Search for the cell housing the specified text and yield its (X, Y) center coordinate. 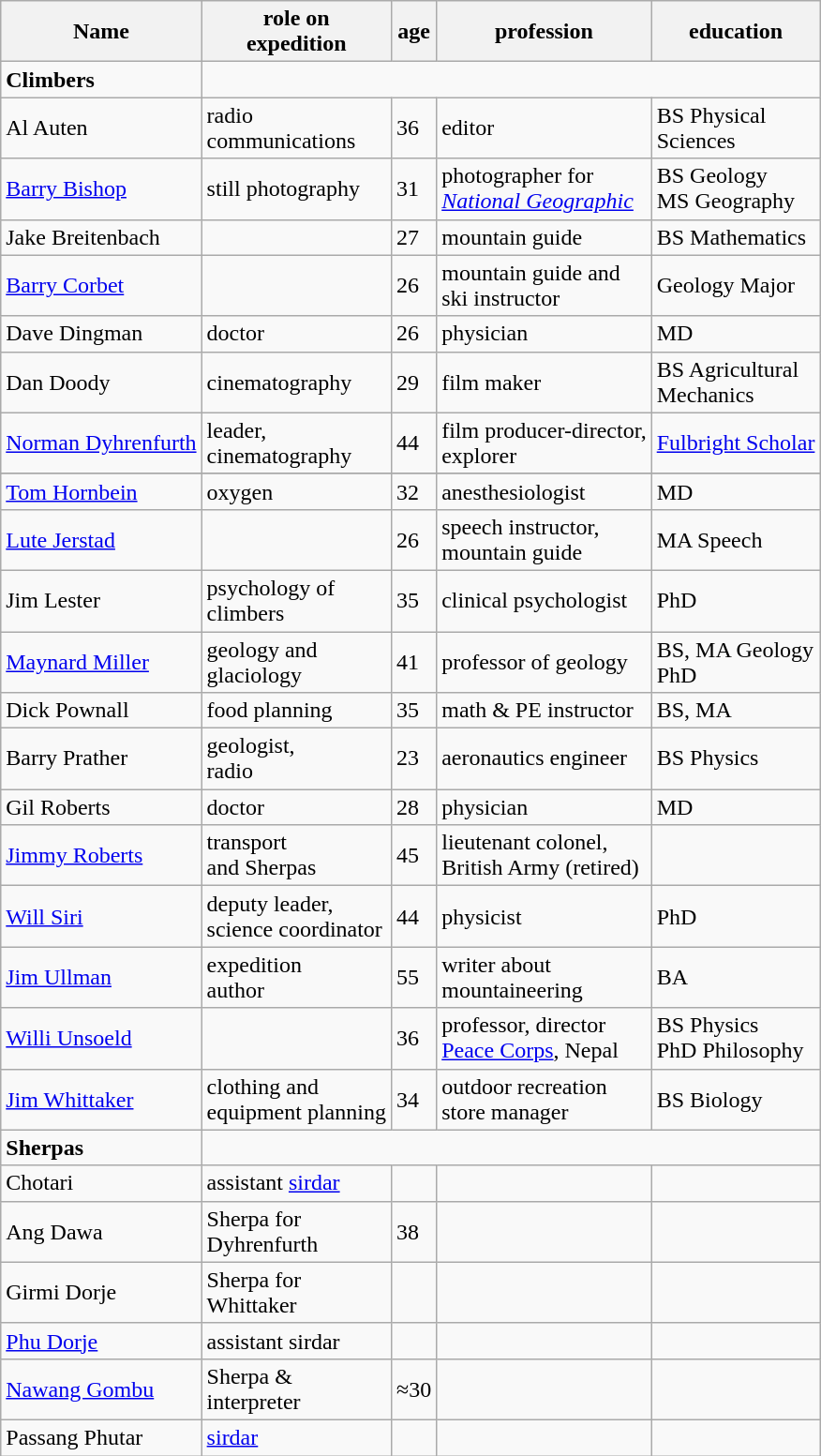
professor, directorPeace Corps, Nepal (545, 1039)
32 (413, 491)
BS Physics (736, 759)
Sherpa &interpreter (296, 1389)
Dave Dingman (101, 334)
23 (413, 759)
Norman Dyhrenfurth (101, 443)
anesthesiologist (545, 491)
Jimmy Roberts (101, 855)
Phu Dorje (101, 1341)
55 (413, 977)
expeditionauthor (296, 977)
Passang Phutar (101, 1437)
aeronautics engineer (545, 759)
role onexpedition (296, 32)
transportand Sherpas (296, 855)
Dick Pownall (101, 711)
leader,cinematography (296, 443)
Willi Unsoeld (101, 1039)
Dan Doody (101, 383)
Sherpa forWhittaker (296, 1292)
film producer-director,explorer (545, 443)
Maynard Miller (101, 662)
age (413, 32)
Nawang Gombu (101, 1389)
BS Biology (736, 1099)
psychology ofclimbers (296, 600)
writer aboutmountaineering (545, 977)
BS, MA GeologyPhD (736, 662)
Jim Lester (101, 600)
Fulbright Scholar (736, 443)
BS Mathematics (736, 237)
Barry Prather (101, 759)
deputy leader,science coordinator (296, 917)
Will Siri (101, 917)
Geology Major (736, 285)
professor of geology (545, 662)
28 (413, 807)
education (736, 32)
29 (413, 383)
38 (413, 1232)
cinematography (296, 383)
Sherpa forDyhrenfurth (296, 1232)
Gil Roberts (101, 807)
Lute Jerstad (101, 540)
41 (413, 662)
Jim Ullman (101, 977)
geology andglaciology (296, 662)
Girmi Dorje (101, 1292)
34 (413, 1099)
lieutenant colonel,British Army (retired) (545, 855)
31 (413, 189)
BS AgriculturalMechanics (736, 383)
physicist (545, 917)
Sherpas (101, 1148)
outdoor recreationstore manager (545, 1099)
Tom Hornbein (101, 491)
radiocommunications (296, 128)
still photography (296, 189)
BS, MA (736, 711)
MA Speech (736, 540)
profession (545, 32)
food planning (296, 711)
mountain guide andski instructor (545, 285)
clothing andequipment planning (296, 1099)
45 (413, 855)
BS PhysicsPhD Philosophy (736, 1039)
Chotari (101, 1183)
editor (545, 128)
Barry Corbet (101, 285)
Barry Bishop (101, 189)
speech instructor,mountain guide (545, 540)
Name (101, 32)
math & PE instructor (545, 711)
BS Physical Sciences (736, 128)
photographer forNational Geographic (545, 189)
mountain guide (545, 237)
Ang Dawa (101, 1232)
≈30 (413, 1389)
film maker (545, 383)
geologist,radio (296, 759)
Climbers (101, 80)
Al Auten (101, 128)
Jim Whittaker (101, 1099)
sirdar (296, 1437)
BA (736, 977)
oxygen (296, 491)
27 (413, 237)
clinical psychologist (545, 600)
Jake Breitenbach (101, 237)
BS Geology MS Geography (736, 189)
